Scan for the cell matching the given text and deliver its [X, Y] coordinate at center. 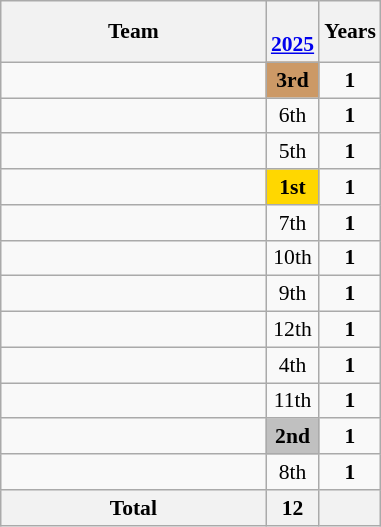
4th [292, 365]
2025 [292, 32]
8th [292, 472]
Years [350, 32]
12 [292, 508]
Total [134, 508]
Team [134, 32]
12th [292, 330]
10th [292, 258]
7th [292, 223]
11th [292, 401]
3rd [292, 80]
5th [292, 152]
2nd [292, 437]
9th [292, 294]
1st [292, 187]
6th [292, 116]
